Return [x, y] of the center of cell containing provided text 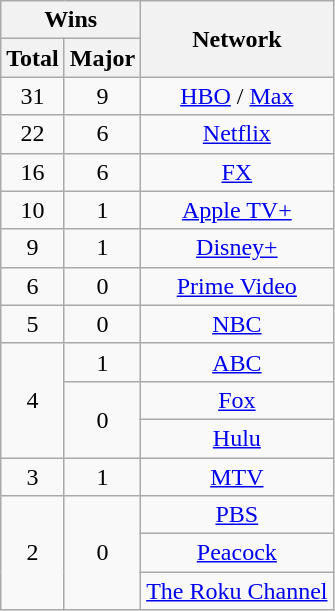
2 [33, 553]
HBO / Max [237, 96]
PBS [237, 515]
22 [33, 134]
Apple TV+ [237, 210]
The Roku Channel [237, 591]
Peacock [237, 553]
Netflix [237, 134]
Wins [71, 20]
Disney+ [237, 248]
3 [33, 477]
FX [237, 172]
NBC [237, 324]
MTV [237, 477]
Prime Video [237, 286]
Network [237, 39]
Hulu [237, 438]
5 [33, 324]
4 [33, 400]
Fox [237, 400]
10 [33, 210]
31 [33, 96]
Major [102, 58]
16 [33, 172]
ABC [237, 362]
Total [33, 58]
